Scan for the cell matching the given text and deliver its [X, Y] coordinate at center. 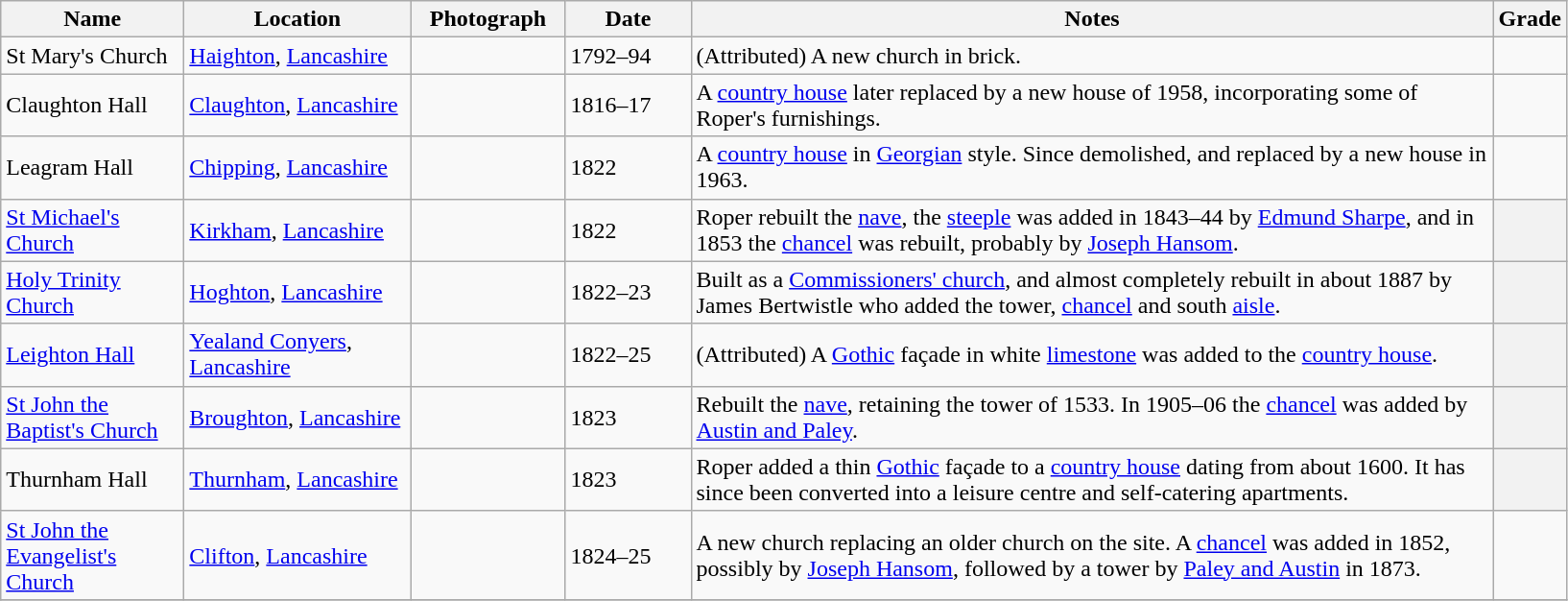
Broughton, Lancashire [297, 417]
St Michael's Church [92, 230]
Grade [1530, 19]
Thurnham Hall [92, 480]
Rebuilt the nave, retaining the tower of 1533. In 1905–06 the chancel was added by Austin and Paley. [1092, 417]
St John the Baptist's Church [92, 417]
Yealand Conyers, Lancashire [297, 355]
St Mary's Church [92, 56]
St John the Evangelist's Church [92, 555]
(Attributed) A new church in brick. [1092, 56]
Leagram Hall [92, 167]
Name [92, 19]
A country house in Georgian style. Since demolished, and replaced by a new house in 1963. [1092, 167]
1822–23 [628, 292]
Photograph [487, 19]
(Attributed) A Gothic façade in white limestone was added to the country house. [1092, 355]
Thurnham, Lancashire [297, 480]
Location [297, 19]
Holy Trinity Church [92, 292]
1792–94 [628, 56]
Haighton, Lancashire [297, 56]
Date [628, 19]
Hoghton, Lancashire [297, 292]
Claughton, Lancashire [297, 106]
Roper rebuilt the nave, the steeple was added in 1843–44 by Edmund Sharpe, and in 1853 the chancel was rebuilt, probably by Joseph Hansom. [1092, 230]
1822–25 [628, 355]
Built as a Commissioners' church, and almost completely rebuilt in about 1887 by James Bertwistle who added the tower, chancel and south aisle. [1092, 292]
Clifton, Lancashire [297, 555]
Chipping, Lancashire [297, 167]
1824–25 [628, 555]
Claughton Hall [92, 106]
A country house later replaced by a new house of 1958, incorporating some of Roper's furnishings. [1092, 106]
Leighton Hall [92, 355]
Kirkham, Lancashire [297, 230]
1816–17 [628, 106]
Notes [1092, 19]
